Detect which cell encompasses the target text, then output its [x, y] center coordinate. 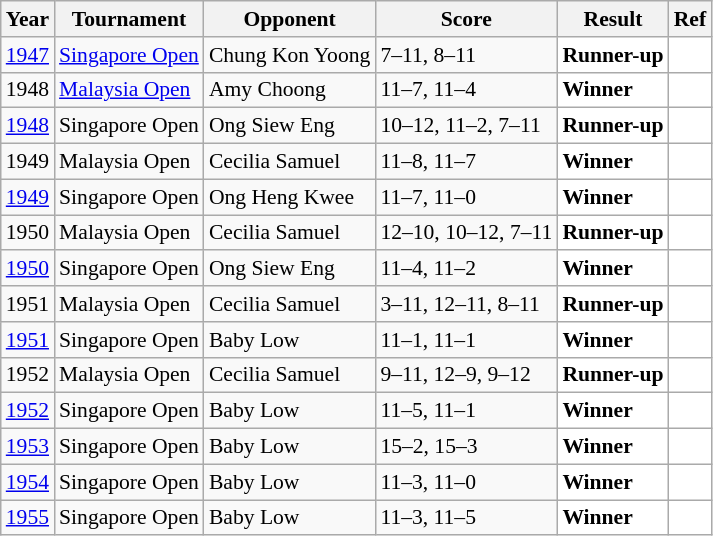
11–3, 11–0 [466, 482]
11–8, 11–7 [466, 162]
11–5, 11–1 [466, 411]
1953 [28, 447]
1947 [28, 55]
7–11, 8–11 [466, 55]
Result [612, 19]
11–1, 11–1 [466, 340]
Year [28, 19]
Ref [690, 19]
Tournament [129, 19]
1954 [28, 482]
Chung Kon Yoong [290, 55]
11–7, 11–0 [466, 197]
Ong Heng Kwee [290, 197]
9–11, 12–9, 9–12 [466, 375]
Opponent [290, 19]
15–2, 15–3 [466, 447]
12–10, 10–12, 7–11 [466, 233]
11–4, 11–2 [466, 269]
3–11, 12–11, 8–11 [466, 304]
11–7, 11–4 [466, 90]
1955 [28, 518]
Amy Choong [290, 90]
Score [466, 19]
10–12, 11–2, 7–11 [466, 126]
11–3, 11–5 [466, 518]
